Return [X, Y] of the center of cell containing provided text 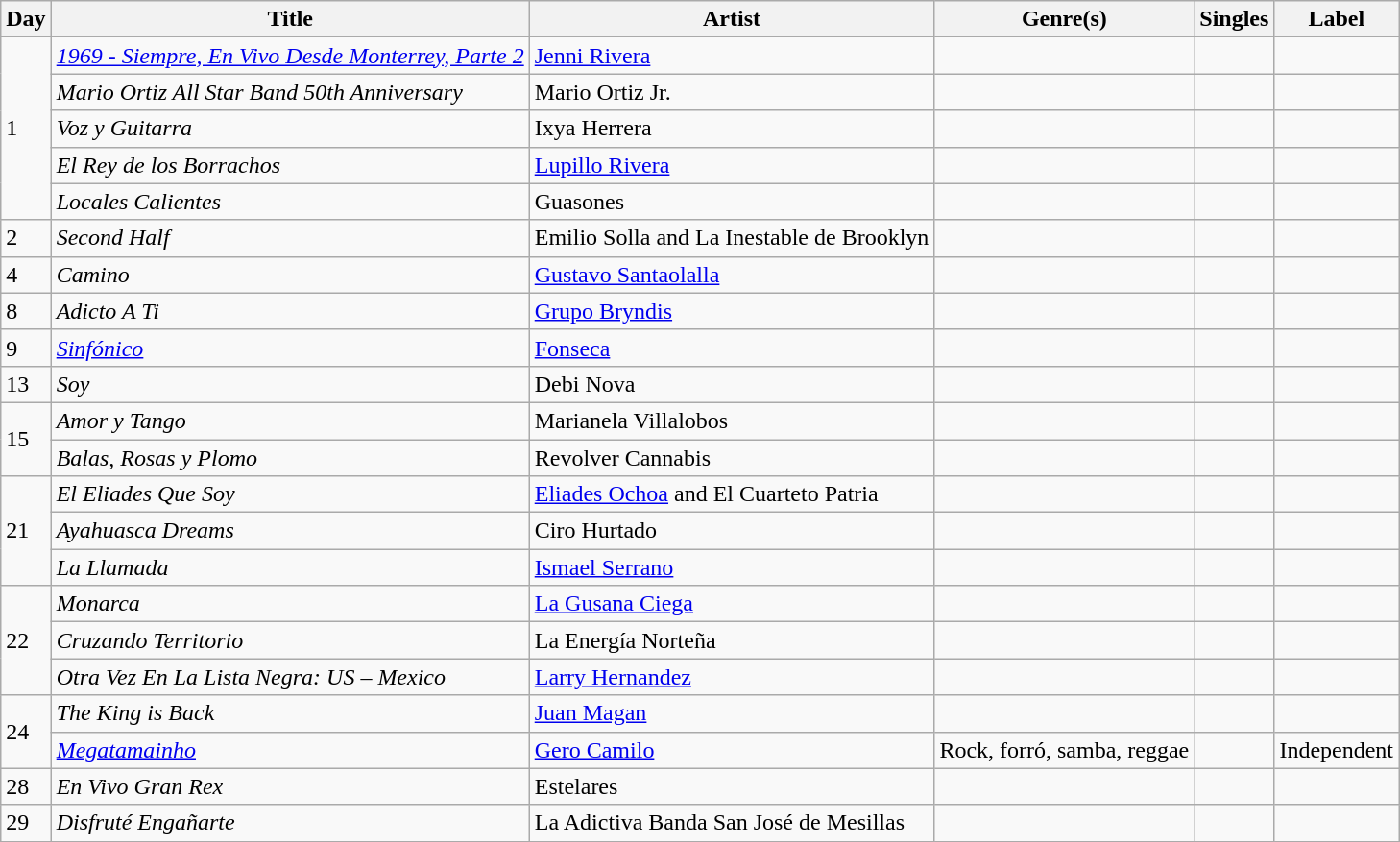
Estelares [732, 786]
Juan Magan [732, 713]
Larry Hernandez [732, 677]
Rock, forró, samba, reggae [1064, 750]
Label [1337, 19]
Singles [1235, 19]
1969 - Siempre, En Vivo Desde Monterrey, Parte 2 [290, 56]
22 [26, 640]
2 [26, 238]
Locales Calientes [290, 202]
Sinfónico [290, 348]
Ismael Serrano [732, 567]
Jenni Rivera [732, 56]
Adicto A Ti [290, 311]
Debi Nova [732, 384]
4 [26, 275]
La Gusana Ciega [732, 604]
15 [26, 439]
Camino [290, 275]
Emilio Solla and La Inestable de Brooklyn [732, 238]
24 [26, 732]
Gero Camilo [732, 750]
El Eliades Que Soy [290, 494]
Ixya Herrera [732, 129]
Guasones [732, 202]
Soy [290, 384]
Disfruté Engañarte [290, 823]
Eliades Ochoa and El Cuarteto Patria [732, 494]
Lupillo Rivera [732, 165]
La Adictiva Banda San José de Mesillas [732, 823]
Mario Ortiz All Star Band 50th Anniversary [290, 92]
Ayahuasca Dreams [290, 531]
Amor y Tango [290, 421]
Revolver Cannabis [732, 458]
28 [26, 786]
Independent [1337, 750]
1 [26, 129]
Artist [732, 19]
9 [26, 348]
Fonseca [732, 348]
Mario Ortiz Jr. [732, 92]
Voz y Guitarra [290, 129]
Ciro Hurtado [732, 531]
Title [290, 19]
Marianela Villalobos [732, 421]
Genre(s) [1064, 19]
La Llamada [290, 567]
Otra Vez En La Lista Negra: US – Mexico [290, 677]
Monarca [290, 604]
Second Half [290, 238]
En Vivo Gran Rex [290, 786]
Cruzando Territorio [290, 640]
13 [26, 384]
21 [26, 531]
Gustavo Santaolalla [732, 275]
29 [26, 823]
Day [26, 19]
8 [26, 311]
Grupo Bryndis [732, 311]
Balas, Rosas y Plomo [290, 458]
The King is Back [290, 713]
La Energía Norteña [732, 640]
El Rey de los Borrachos [290, 165]
Megatamainho [290, 750]
